Search for the cell housing the specified text and yield its [X, Y] center coordinate. 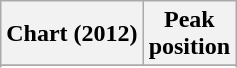
Chart (2012) [72, 34]
Peakposition [189, 34]
